Determine the [X, Y] coordinate at the center of the cell enclosing the given text.  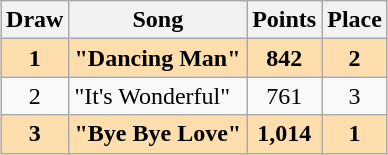
Draw [35, 20]
1,014 [284, 134]
"It's Wonderful" [158, 96]
"Dancing Man" [158, 58]
Song [158, 20]
842 [284, 58]
761 [284, 96]
Points [284, 20]
Place [355, 20]
"Bye Bye Love" [158, 134]
